Find where the given text appears and provide that cell's center as [X, Y] coordinate. 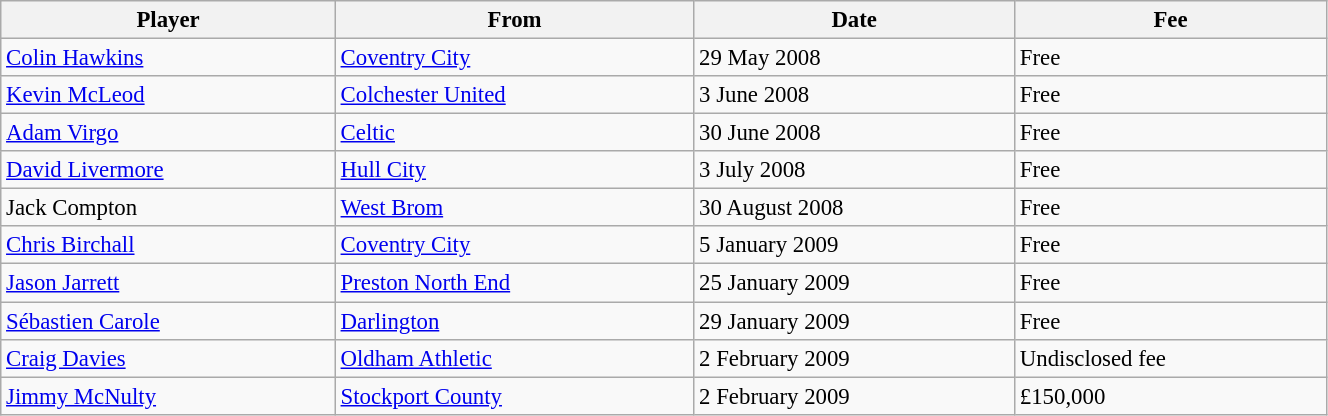
Sébastien Carole [168, 321]
Jimmy McNulty [168, 396]
5 January 2009 [854, 245]
Colin Hawkins [168, 58]
David Livermore [168, 170]
Preston North End [514, 283]
Colchester United [514, 95]
Stockport County [514, 396]
Player [168, 20]
30 August 2008 [854, 208]
Date [854, 20]
Craig Davies [168, 358]
30 June 2008 [854, 133]
Kevin McLeod [168, 95]
£150,000 [1171, 396]
29 May 2008 [854, 58]
25 January 2009 [854, 283]
Adam Virgo [168, 133]
Fee [1171, 20]
Jack Compton [168, 208]
Celtic [514, 133]
Jason Jarrett [168, 283]
Hull City [514, 170]
29 January 2009 [854, 321]
Oldham Athletic [514, 358]
3 July 2008 [854, 170]
West Brom [514, 208]
Darlington [514, 321]
3 June 2008 [854, 95]
From [514, 20]
Chris Birchall [168, 245]
Undisclosed fee [1171, 358]
